Search for the cell housing the specified text and yield its [x, y] center coordinate. 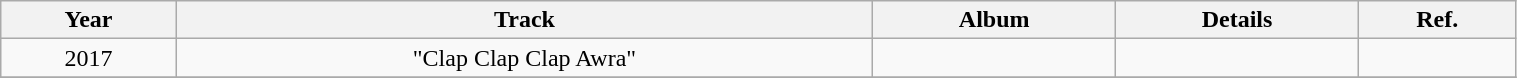
"Clap Clap Clap Awra" [524, 58]
Year [88, 20]
2017 [88, 58]
Album [994, 20]
Track [524, 20]
Ref. [1437, 20]
Details [1238, 20]
